Search for the cell housing the specified text and yield its [x, y] center coordinate. 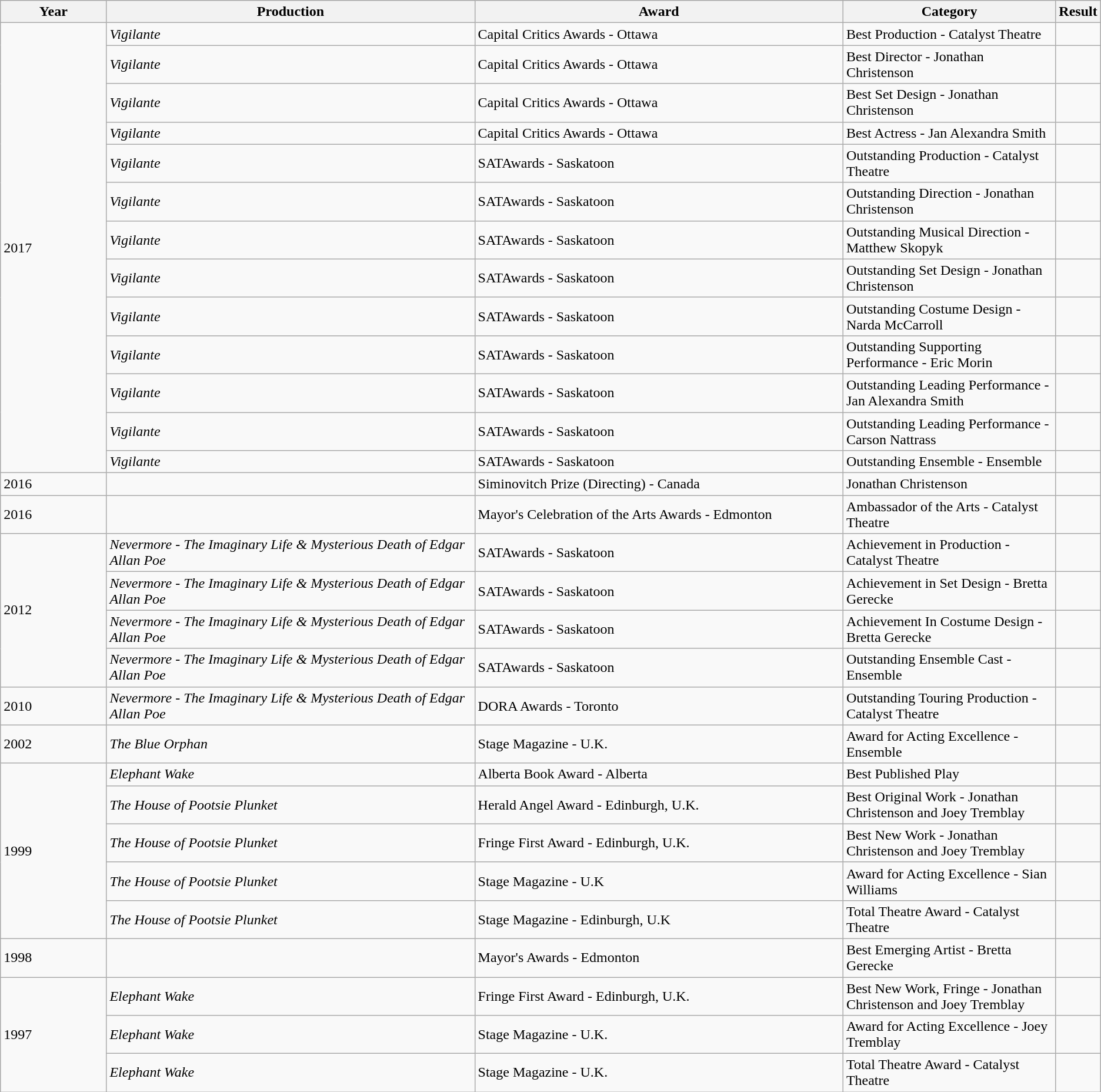
1999 [54, 851]
Herald Angel Award - Edinburgh, U.K. [659, 805]
Outstanding Costume Design - Narda McCarroll [949, 317]
Award for Acting Excellence - Sian Williams [949, 881]
Production [291, 12]
Outstanding Ensemble Cast - Ensemble [949, 667]
Result [1078, 12]
Best Production - Catalyst Theatre [949, 34]
Outstanding Supporting Performance - Eric Morin [949, 354]
Best Director - Jonathan Christenson [949, 65]
Outstanding Touring Production - Catalyst Theatre [949, 706]
DORA Awards - Toronto [659, 706]
2017 [54, 248]
Award for Acting Excellence - Ensemble [949, 744]
Achievement in Set Design - Bretta Gerecke [949, 591]
Outstanding Direction - Jonathan Christenson [949, 201]
Year [54, 12]
Stage Magazine - Edinburgh, U.K [659, 919]
Best Published Play [949, 774]
Achievement in Production - Catalyst Theatre [949, 553]
Stage Magazine - U.K [659, 881]
Outstanding Production - Catalyst Theatre [949, 164]
2012 [54, 610]
Outstanding Set Design - Jonathan Christenson [949, 278]
Outstanding Ensemble - Ensemble [949, 462]
Best Set Design - Jonathan Christenson [949, 102]
Achievement In Costume Design - Bretta Gerecke [949, 630]
Alberta Book Award - Alberta [659, 774]
The Blue Orphan [291, 744]
1997 [54, 1034]
Outstanding Leading Performance - Jan Alexandra Smith [949, 393]
Best Original Work - Jonathan Christenson and Joey Tremblay [949, 805]
Best Actress - Jan Alexandra Smith [949, 133]
Category [949, 12]
Mayor's Awards - Edmonton [659, 958]
Outstanding Leading Performance - Carson Nattrass [949, 431]
1998 [54, 958]
Award [659, 12]
Ambassador of the Arts - Catalyst Theatre [949, 514]
Best Emerging Artist - Bretta Gerecke [949, 958]
Mayor's Celebration of the Arts Awards - Edmonton [659, 514]
Best New Work, Fringe - Jonathan Christenson and Joey Tremblay [949, 996]
Siminovitch Prize (Directing) - Canada [659, 484]
Award for Acting Excellence - Joey Tremblay [949, 1034]
Best New Work - Jonathan Christenson and Joey Tremblay [949, 843]
2002 [54, 744]
2010 [54, 706]
Outstanding Musical Direction - Matthew Skopyk [949, 240]
Jonathan Christenson [949, 484]
